Return the [x, y] coordinate for the center point of the cell that contains the specified text.  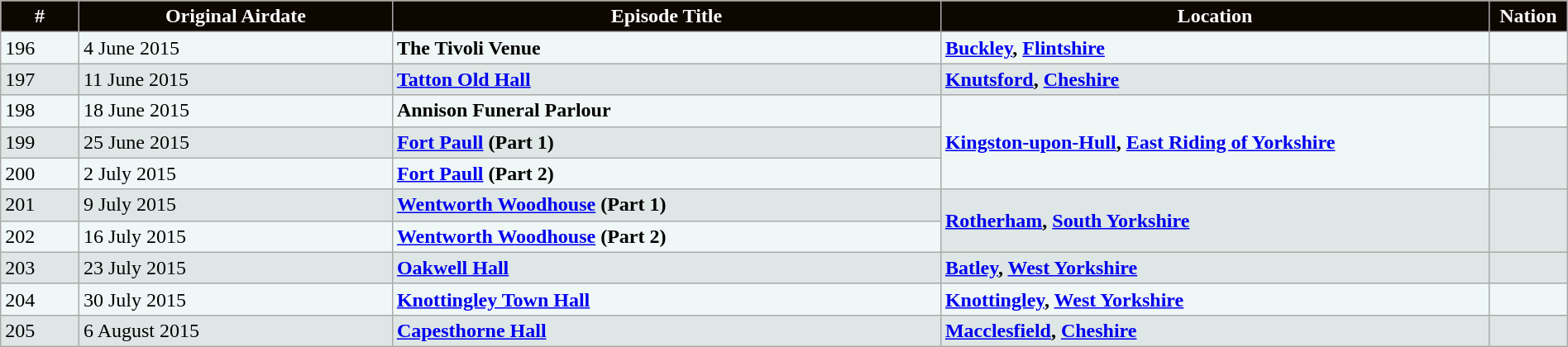
4 June 2015 [235, 48]
Batley, West Yorkshire [1214, 268]
Wentworth Woodhouse (Part 2) [667, 236]
Fort Paull (Part 1) [667, 142]
Kingston-upon-Hull, East Riding of Yorkshire [1214, 142]
200 [40, 173]
Original Airdate [235, 17]
25 June 2015 [235, 142]
Tatton Old Hall [667, 79]
18 June 2015 [235, 111]
204 [40, 299]
198 [40, 111]
Knutsford, Cheshire [1214, 79]
Fort Paull (Part 2) [667, 173]
199 [40, 142]
Buckley, Flintshire [1214, 48]
16 July 2015 [235, 236]
Episode Title [667, 17]
Annison Funeral Parlour [667, 111]
# [40, 17]
2 July 2015 [235, 173]
The Tivoli Venue [667, 48]
6 August 2015 [235, 330]
11 June 2015 [235, 79]
9 July 2015 [235, 205]
Knottingley Town Hall [667, 299]
203 [40, 268]
Capesthorne Hall [667, 330]
202 [40, 236]
30 July 2015 [235, 299]
Location [1214, 17]
196 [40, 48]
197 [40, 79]
Macclesfield, Cheshire [1214, 330]
201 [40, 205]
Oakwell Hall [667, 268]
Nation [1528, 17]
Knottingley, West Yorkshire [1214, 299]
23 July 2015 [235, 268]
Rotherham, South Yorkshire [1214, 221]
205 [40, 330]
Wentworth Woodhouse (Part 1) [667, 205]
